Return [x, y] of the center of cell containing provided text 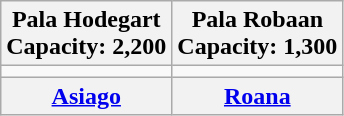
Roana [258, 96]
Pala RobaanCapacity: 1,300 [258, 34]
Asiago [86, 96]
Pala HodegartCapacity: 2,200 [86, 34]
